Return [x, y] of the center of cell containing provided text 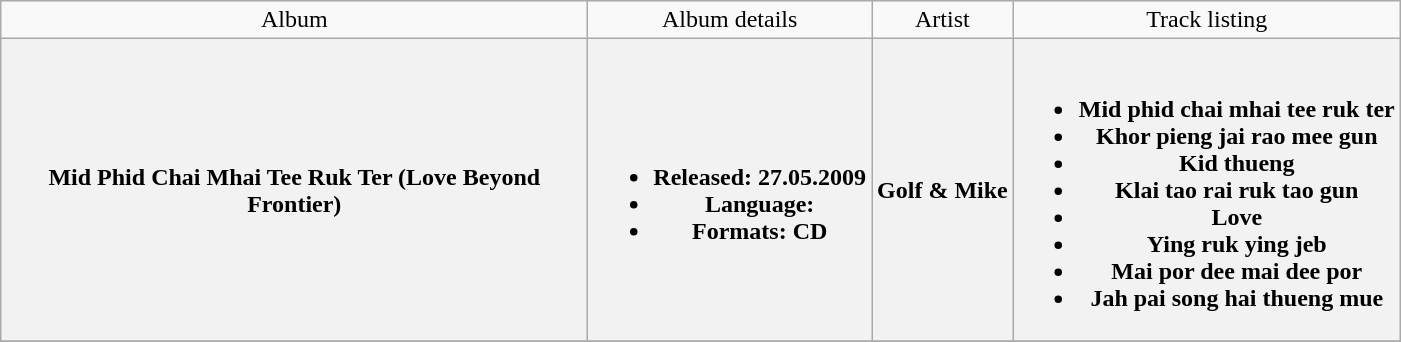
Album details [730, 20]
Album [294, 20]
Mid Phid Chai Mhai Tee Ruk Ter (Love Beyond Frontier) [294, 190]
Track listing [1206, 20]
Golf & Mike [943, 190]
Artist [943, 20]
Released: 27.05.2009Language:Formats: CD [730, 190]
